Determine the [X, Y] coordinate at the center of the cell enclosing the given text.  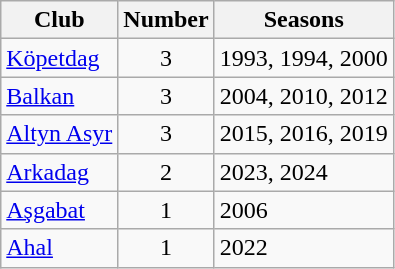
2022 [304, 248]
2006 [304, 210]
Aşgabat [60, 210]
Club [60, 20]
Ahal [60, 248]
2 [166, 172]
Altyn Asyr [60, 134]
1993, 1994, 2000 [304, 58]
Köpetdag [60, 58]
Arkadag [60, 172]
Number [166, 20]
2015, 2016, 2019 [304, 134]
2023, 2024 [304, 172]
2004, 2010, 2012 [304, 96]
Balkan [60, 96]
Seasons [304, 20]
